Determine the (x, y) coordinate at the center of the cell enclosing the given text.  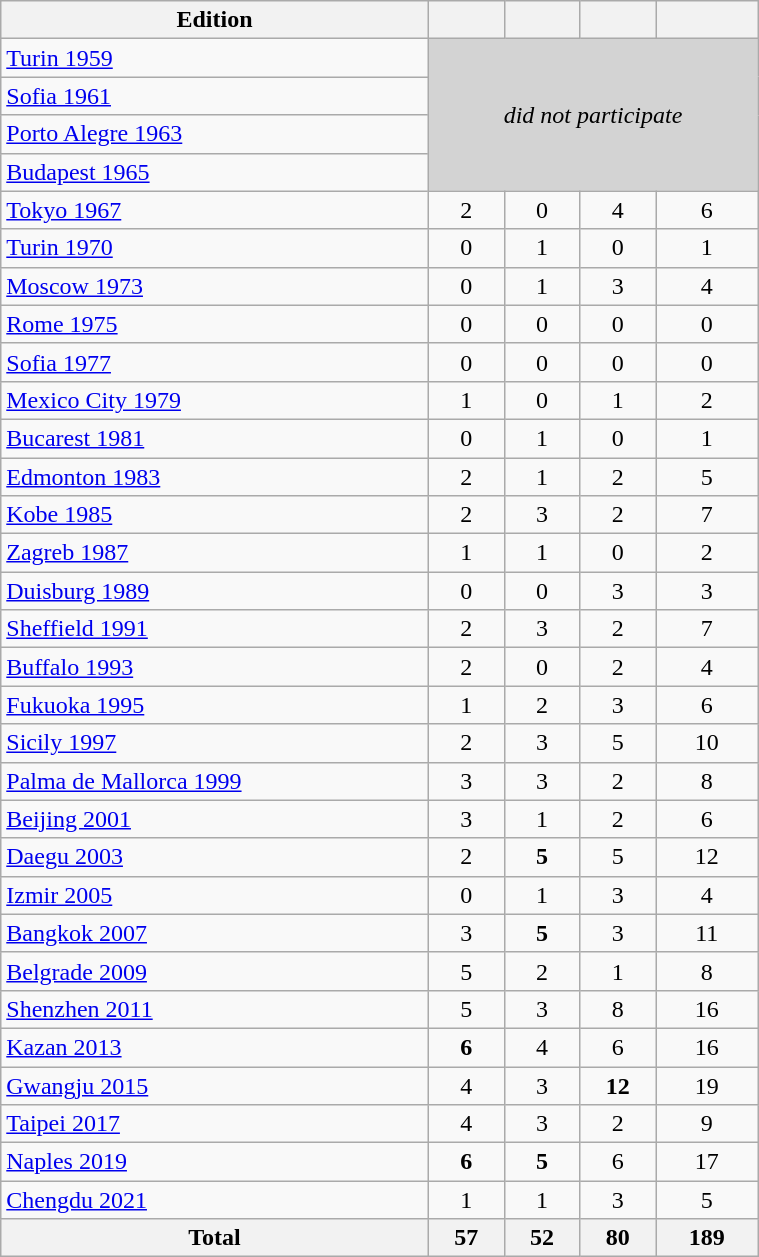
Sofia 1977 (215, 362)
Kazan 2013 (215, 1047)
Beijing 2001 (215, 819)
Moscow 1973 (215, 286)
Sofia 1961 (215, 96)
Zagreb 1987 (215, 553)
Daegu 2003 (215, 857)
Kobe 1985 (215, 515)
Naples 2019 (215, 1162)
Turin 1959 (215, 58)
19 (707, 1085)
Chengdu 2021 (215, 1200)
Turin 1970 (215, 248)
189 (707, 1238)
Rome 1975 (215, 324)
Total (215, 1238)
Sheffield 1991 (215, 629)
did not participate (592, 115)
Mexico City 1979 (215, 400)
Bangkok 2007 (215, 933)
Tokyo 1967 (215, 210)
Fukuoka 1995 (215, 705)
11 (707, 933)
9 (707, 1124)
Gwangju 2015 (215, 1085)
Izmir 2005 (215, 895)
Edmonton 1983 (215, 477)
Porto Alegre 1963 (215, 134)
Palma de Mallorca 1999 (215, 781)
52 (542, 1238)
Taipei 2017 (215, 1124)
80 (618, 1238)
57 (466, 1238)
10 (707, 743)
Shenzhen 2011 (215, 1009)
17 (707, 1162)
Bucarest 1981 (215, 438)
Buffalo 1993 (215, 667)
Belgrade 2009 (215, 971)
Budapest 1965 (215, 172)
Duisburg 1989 (215, 591)
Edition (215, 20)
Sicily 1997 (215, 743)
